Find where the given text appears and provide that cell's center as (x, y) coordinate. 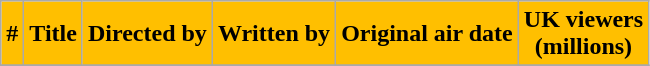
UK viewers(millions) (583, 34)
# (12, 34)
Title (54, 34)
Written by (274, 34)
Directed by (147, 34)
Original air date (428, 34)
